Provide the (X, Y) coordinate of the cell's center where the given text is located.  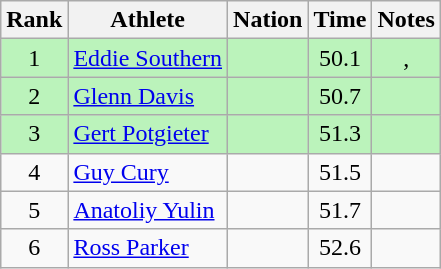
Time (340, 20)
6 (34, 248)
4 (34, 172)
52.6 (340, 248)
51.3 (340, 134)
50.7 (340, 96)
Ross Parker (148, 248)
3 (34, 134)
51.7 (340, 210)
2 (34, 96)
Eddie Southern (148, 58)
50.1 (340, 58)
Gert Potgieter (148, 134)
Athlete (148, 20)
Notes (406, 20)
Nation (268, 20)
, (406, 58)
Anatoliy Yulin (148, 210)
1 (34, 58)
51.5 (340, 172)
Rank (34, 20)
5 (34, 210)
Guy Cury (148, 172)
Glenn Davis (148, 96)
